Find where the given text appears and provide that cell's center as (x, y) coordinate. 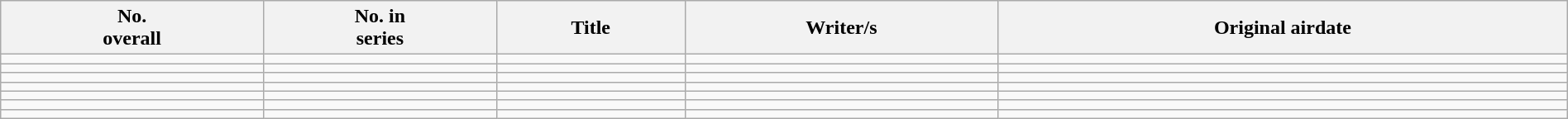
No.overall (132, 28)
Writer/s (841, 28)
No. inseries (380, 28)
Title (590, 28)
Original airdate (1284, 28)
